Pinpoint the cell where the given text exists, returning its [x, y] midpoint coordinate. 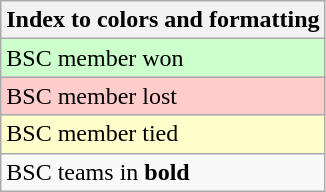
Index to colors and formatting [163, 20]
BSC member tied [163, 134]
BSC member won [163, 58]
BSC member lost [163, 96]
BSC teams in bold [163, 172]
